Return (x, y) of the center of cell containing provided text 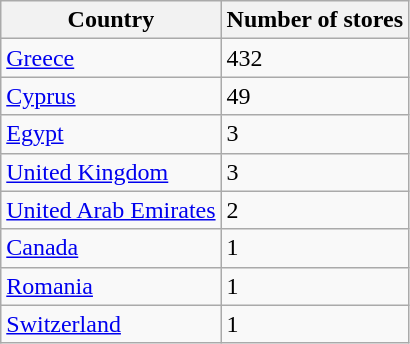
Romania (111, 286)
2 (315, 210)
Switzerland (111, 324)
United Kingdom (111, 172)
Country (111, 20)
49 (315, 96)
Number of stores (315, 20)
432 (315, 58)
Greece (111, 58)
Canada (111, 248)
Egypt (111, 134)
United Arab Emirates (111, 210)
Cyprus (111, 96)
